For the text-containing cell, return its midpoint in (x, y) coordinate format. 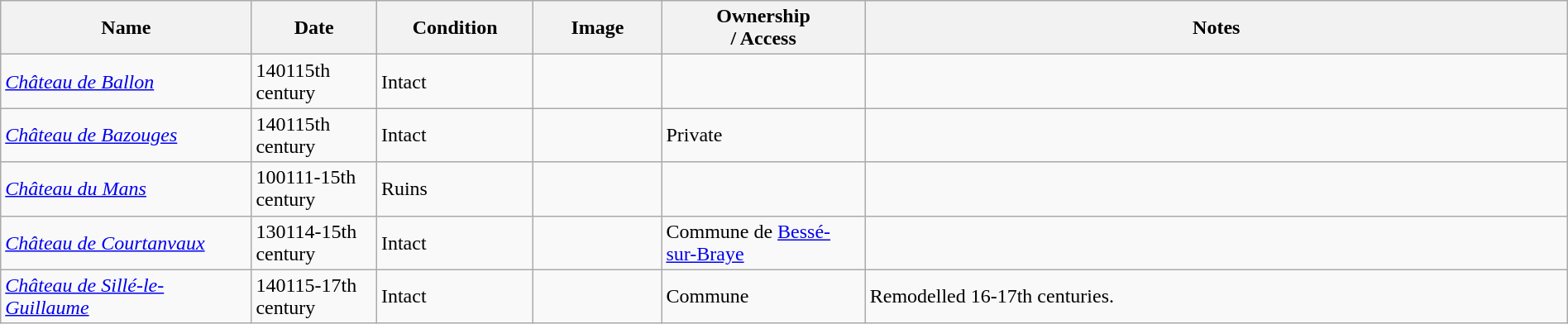
Château du Mans (126, 188)
Ruins (455, 188)
140115-17th century (314, 296)
Name (126, 28)
Condition (455, 28)
Château de Courtanvaux (126, 243)
130114-15th century (314, 243)
Notes (1216, 28)
100111-15th century (314, 188)
Date (314, 28)
Château de Bazouges (126, 136)
Château de Ballon (126, 81)
Château de Sillé-le-Guillaume (126, 296)
Private (763, 136)
Remodelled 16-17th centuries. (1216, 296)
Image (597, 28)
Commune (763, 296)
Ownership/ Access (763, 28)
Commune de Bessé-sur-Braye (763, 243)
